For the text-containing cell, return its midpoint in [x, y] coordinate format. 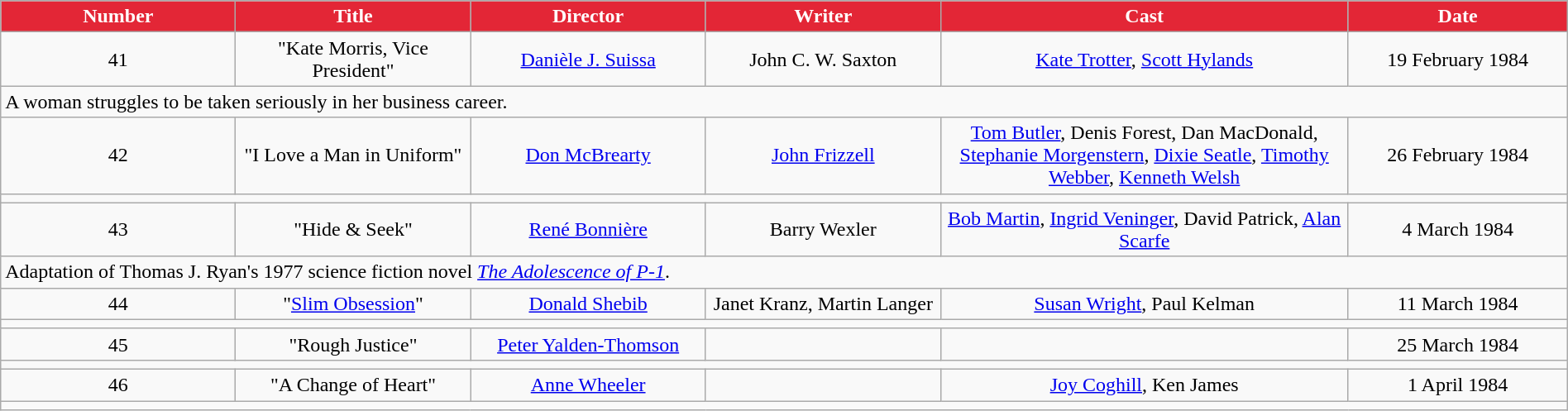
"Kate Morris, Vice President" [353, 60]
Janet Kranz, Martin Langer [823, 303]
46 [118, 385]
11 March 1984 [1457, 303]
Joy Coghill, Ken James [1145, 385]
1 April 1984 [1457, 385]
"Rough Justice" [353, 344]
John C. W. Saxton [823, 60]
René Bonnière [588, 230]
"A Change of Heart" [353, 385]
Tom Butler, Denis Forest, Dan MacDonald, Stephanie Morgenstern, Dixie Seatle, Timothy Webber, Kenneth Welsh [1145, 155]
A woman struggles to be taken seriously in her business career. [784, 102]
Title [353, 17]
Cast [1145, 17]
44 [118, 303]
Bob Martin, Ingrid Veninger, David Patrick, Alan Scarfe [1145, 230]
Kate Trotter, Scott Hylands [1145, 60]
"Slim Obsession" [353, 303]
45 [118, 344]
41 [118, 60]
25 March 1984 [1457, 344]
Writer [823, 17]
"Hide & Seek" [353, 230]
Anne Wheeler [588, 385]
Number [118, 17]
"I Love a Man in Uniform" [353, 155]
Date [1457, 17]
19 February 1984 [1457, 60]
4 March 1984 [1457, 230]
Danièle J. Suissa [588, 60]
43 [118, 230]
Adaptation of Thomas J. Ryan's 1977 science fiction novel The Adolescence of P-1. [784, 272]
Peter Yalden-Thomson [588, 344]
Don McBrearty [588, 155]
Susan Wright, Paul Kelman [1145, 303]
Barry Wexler [823, 230]
42 [118, 155]
Donald Shebib [588, 303]
John Frizzell [823, 155]
Director [588, 17]
26 February 1984 [1457, 155]
